Identify which cell holds the provided text, then report its [X, Y] central coordinate. 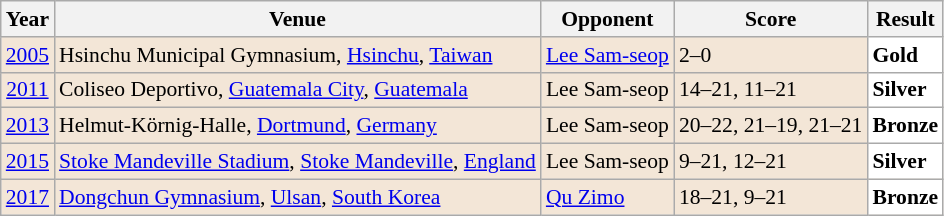
Stoke Mandeville Stadium, Stoke Mandeville, England [298, 162]
2005 [28, 55]
Venue [298, 19]
Qu Zimo [608, 197]
Helmut-Körnig-Halle, Dortmund, Germany [298, 126]
2011 [28, 90]
Result [905, 19]
Score [771, 19]
Dongchun Gymnasium, Ulsan, South Korea [298, 197]
14–21, 11–21 [771, 90]
9–21, 12–21 [771, 162]
2015 [28, 162]
2–0 [771, 55]
Opponent [608, 19]
2017 [28, 197]
Coliseo Deportivo, Guatemala City, Guatemala [298, 90]
Gold [905, 55]
Year [28, 19]
2013 [28, 126]
20–22, 21–19, 21–21 [771, 126]
Hsinchu Municipal Gymnasium, Hsinchu, Taiwan [298, 55]
18–21, 9–21 [771, 197]
